Provide the [X, Y] coordinate of the cell's center where the given text is located.  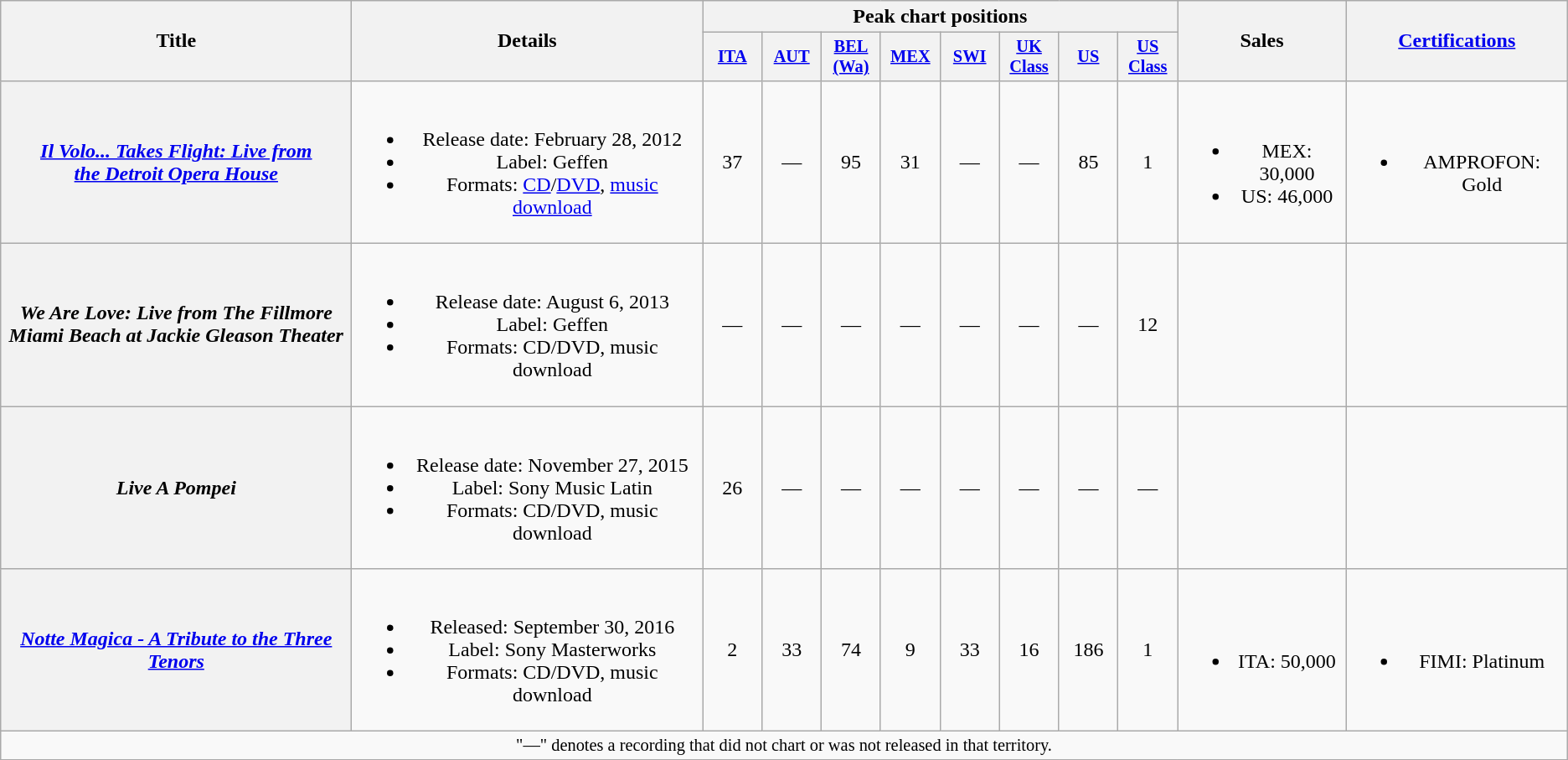
USClass [1148, 57]
Title [176, 41]
MEX [910, 57]
SWI [970, 57]
US [1089, 57]
Notte Magica - A Tribute to the Three Tenors [176, 650]
FIMI: Platinum [1457, 650]
31 [910, 162]
MEX: 30,000US: 46,000 [1262, 162]
Peak chart positions [940, 17]
74 [851, 650]
ITA: 50,000 [1262, 650]
9 [910, 650]
Live A Pompei [176, 488]
BEL(Wa) [851, 57]
ITA [732, 57]
AMPROFON: Gold [1457, 162]
Release date: August 6, 2013Label: GeffenFormats: CD/DVD, music download [528, 325]
We Are Love: Live from The Fillmore Miami Beach at Jackie Gleason Theater [176, 325]
16 [1029, 650]
26 [732, 488]
Release date: February 28, 2012Label: GeffenFormats: CD/DVD, music download [528, 162]
85 [1089, 162]
"—" denotes a recording that did not chart or was not released in that territory. [784, 746]
12 [1148, 325]
Sales [1262, 41]
Il Volo... Takes Flight: Live fromthe Detroit Opera House [176, 162]
2 [732, 650]
95 [851, 162]
37 [732, 162]
Details [528, 41]
186 [1089, 650]
UKClass [1029, 57]
Certifications [1457, 41]
Released: September 30, 2016Label: Sony MasterworksFormats: CD/DVD, music download [528, 650]
AUT [792, 57]
Release date: November 27, 2015Label: Sony Music LatinFormats: CD/DVD, music download [528, 488]
